Detect which cell encompasses the target text, then output its (X, Y) center coordinate. 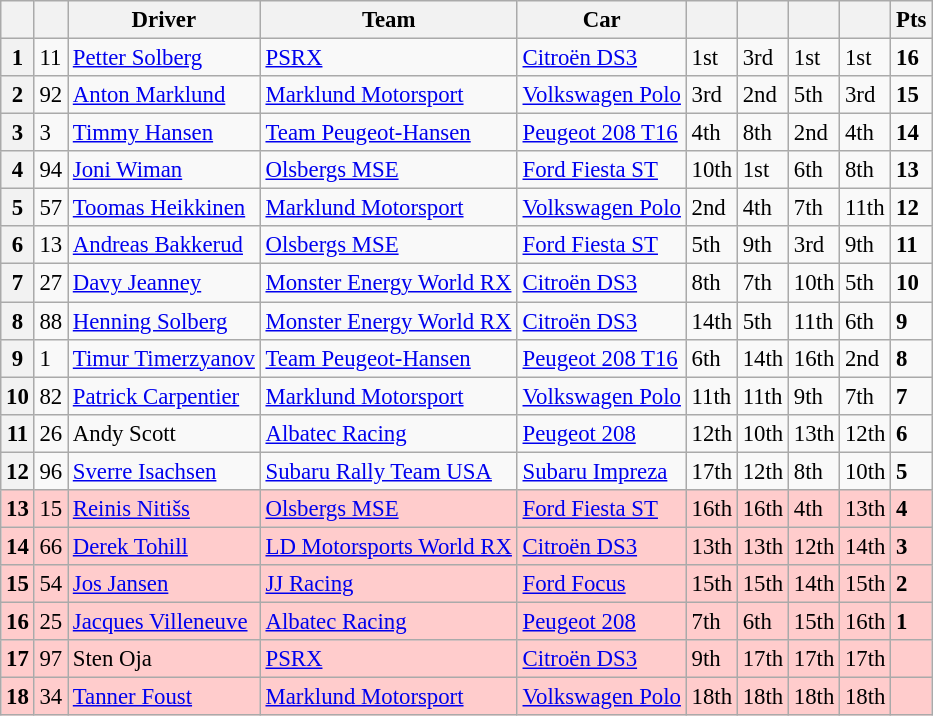
LD Motorsports World RX (388, 546)
Andreas Bakkerud (164, 245)
Tanner Foust (164, 697)
Henning Solberg (164, 321)
92 (50, 95)
Pts (912, 20)
82 (50, 396)
34 (50, 697)
Timmy Hansen (164, 133)
Derek Tohill (164, 546)
Driver (164, 20)
Patrick Carpentier (164, 396)
Anton Marklund (164, 95)
17 (18, 659)
96 (50, 471)
57 (50, 208)
Sten Oja (164, 659)
26 (50, 433)
25 (50, 621)
Petter Solberg (164, 58)
Subaru Impreza (602, 471)
JJ Racing (388, 584)
18 (18, 697)
Subaru Rally Team USA (388, 471)
94 (50, 170)
Davy Jeanney (164, 283)
Timur Timerzyanov (164, 358)
Joni Wiman (164, 170)
88 (50, 321)
Andy Scott (164, 433)
97 (50, 659)
Team (388, 20)
54 (50, 584)
Jacques Villeneuve (164, 621)
Car (602, 20)
Sverre Isachsen (164, 471)
66 (50, 546)
27 (50, 283)
Toomas Heikkinen (164, 208)
Jos Jansen (164, 584)
Ford Focus (602, 584)
Reinis Nitišs (164, 509)
